Detect which cell encompasses the target text, then output its (X, Y) center coordinate. 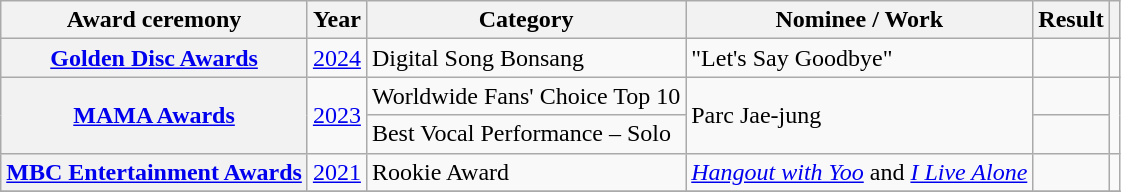
Worldwide Fans' Choice Top 10 (526, 96)
2021 (336, 172)
2023 (336, 115)
"Let's Say Goodbye" (860, 58)
Result (1071, 20)
Category (526, 20)
Rookie Award (526, 172)
Parc Jae-jung (860, 115)
MAMA Awards (154, 115)
Best Vocal Performance – Solo (526, 134)
MBC Entertainment Awards (154, 172)
Digital Song Bonsang (526, 58)
Golden Disc Awards (154, 58)
Award ceremony (154, 20)
2024 (336, 58)
Year (336, 20)
Nominee / Work (860, 20)
Hangout with Yoo and I Live Alone (860, 172)
